From the cell containing the given text, extract its center point as [x, y] coordinate. 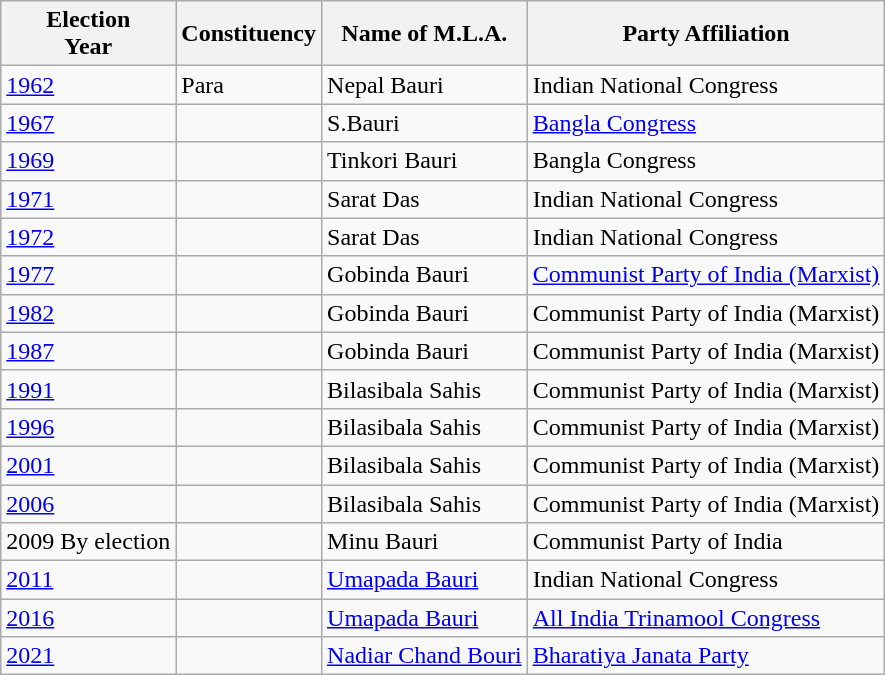
2009 By election [88, 542]
Tinkori Bauri [425, 161]
1962 [88, 85]
Name of M.L.A. [425, 34]
Election Year [88, 34]
2021 [88, 656]
1971 [88, 199]
Party Affiliation [706, 34]
Para [249, 85]
2006 [88, 503]
1987 [88, 351]
1996 [88, 427]
1967 [88, 123]
1977 [88, 275]
1972 [88, 237]
Bharatiya Janata Party [706, 656]
1991 [88, 389]
2011 [88, 580]
All India Trinamool Congress [706, 618]
S.Bauri [425, 123]
2016 [88, 618]
Nadiar Chand Bouri [425, 656]
Communist Party of India [706, 542]
Minu Bauri [425, 542]
1969 [88, 161]
Constituency [249, 34]
Nepal Bauri [425, 85]
1982 [88, 313]
2001 [88, 465]
